Return (X, Y) of the center of cell containing provided text 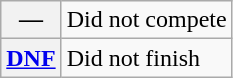
DNF (31, 58)
Did not finish (146, 58)
Did not compete (146, 20)
— (31, 20)
